Detect which cell encompasses the target text, then output its [X, Y] center coordinate. 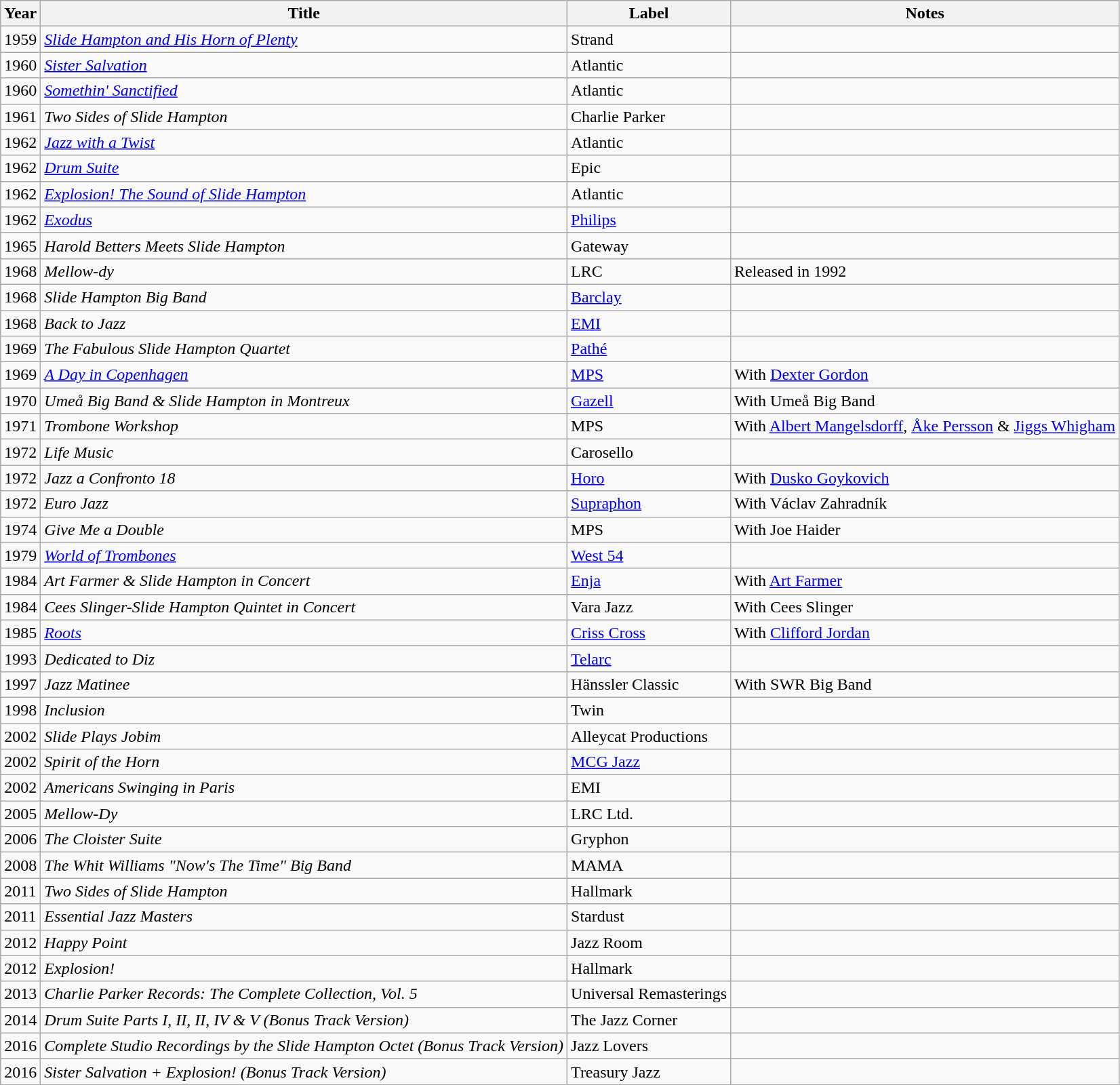
Roots [304, 633]
West 54 [649, 555]
A Day in Copenhagen [304, 375]
1965 [20, 245]
2006 [20, 840]
Jazz a Confronto 18 [304, 478]
Inclusion [304, 710]
Slide Plays Jobim [304, 736]
Essential Jazz Masters [304, 917]
Mellow-dy [304, 271]
Complete Studio Recordings by the Slide Hampton Octet (Bonus Track Version) [304, 1046]
Harold Betters Meets Slide Hampton [304, 245]
Supraphon [649, 504]
Drum Suite [304, 168]
World of Trombones [304, 555]
Telarc [649, 658]
Umeå Big Band & Slide Hampton in Montreux [304, 401]
Mellow-Dy [304, 814]
Jazz with a Twist [304, 142]
Title [304, 14]
Happy Point [304, 943]
1998 [20, 710]
Charlie Parker [649, 117]
Vara Jazz [649, 607]
MAMA [649, 865]
With Albert Mangelsdorff, Åke Persson & Jiggs Whigham [925, 427]
With Dusko Goykovich [925, 478]
Sister Salvation [304, 65]
2008 [20, 865]
Carosello [649, 452]
1970 [20, 401]
Twin [649, 710]
Cees Slinger-Slide Hampton Quintet in Concert [304, 607]
The Fabulous Slide Hampton Quartet [304, 349]
1961 [20, 117]
2014 [20, 1020]
Trombone Workshop [304, 427]
Jazz Lovers [649, 1046]
Stardust [649, 917]
Explosion! [304, 968]
Somethin' Sanctified [304, 91]
Jazz Matinee [304, 684]
Give Me a Double [304, 530]
Gazell [649, 401]
With Umeå Big Band [925, 401]
Spirit of the Horn [304, 762]
1993 [20, 658]
Universal Remasterings [649, 994]
With Joe Haider [925, 530]
The Jazz Corner [649, 1020]
Life Music [304, 452]
With Clifford Jordan [925, 633]
Hänssler Classic [649, 684]
Philips [649, 220]
With Dexter Gordon [925, 375]
Art Farmer & Slide Hampton in Concert [304, 581]
Explosion! The Sound of Slide Hampton [304, 194]
1959 [20, 39]
Back to Jazz [304, 323]
MCG Jazz [649, 762]
Drum Suite Parts I, II, II, IV & V (Bonus Track Version) [304, 1020]
Released in 1992 [925, 271]
Notes [925, 14]
1974 [20, 530]
Jazz Room [649, 943]
Year [20, 14]
Americans Swinging in Paris [304, 788]
The Whit Williams "Now's The Time" Big Band [304, 865]
Charlie Parker Records: The Complete Collection, Vol. 5 [304, 994]
The Cloister Suite [304, 840]
LRC [649, 271]
Alleycat Productions [649, 736]
With SWR Big Band [925, 684]
Horo [649, 478]
Slide Hampton Big Band [304, 297]
1971 [20, 427]
Pathé [649, 349]
Label [649, 14]
Strand [649, 39]
Sister Salvation + Explosion! (Bonus Track Version) [304, 1071]
Slide Hampton and His Horn of Plenty [304, 39]
2013 [20, 994]
Barclay [649, 297]
Gateway [649, 245]
Enja [649, 581]
Euro Jazz [304, 504]
Dedicated to Diz [304, 658]
1979 [20, 555]
Exodus [304, 220]
LRC Ltd. [649, 814]
1985 [20, 633]
Treasury Jazz [649, 1071]
With Cees Slinger [925, 607]
With Art Farmer [925, 581]
2005 [20, 814]
Epic [649, 168]
Criss Cross [649, 633]
Gryphon [649, 840]
With Václav Zahradník [925, 504]
1997 [20, 684]
